Provide the (x, y) coordinate of the cell's center where the given text is located.  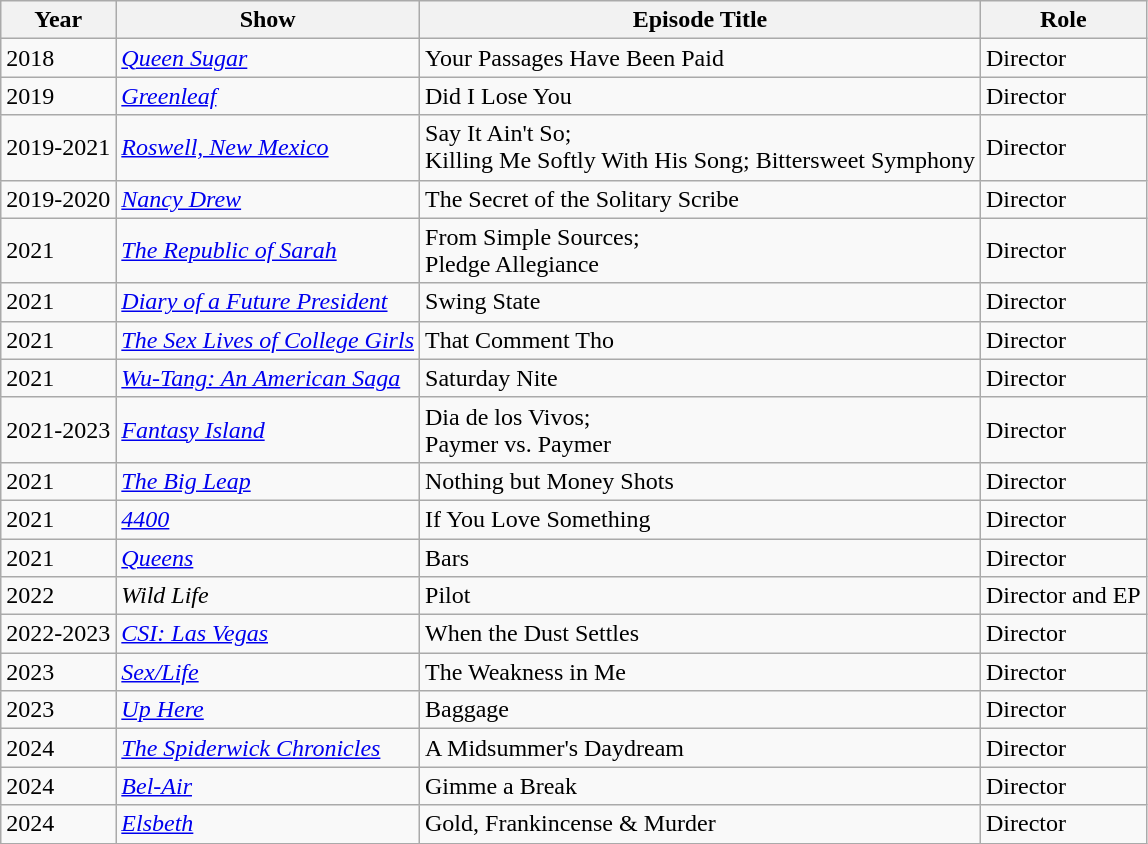
Pilot (700, 596)
2019-2020 (58, 199)
Queen Sugar (268, 58)
Say It Ain't So;Killing Me Softly With His Song; Bittersweet Symphony (700, 148)
Sex/Life (268, 672)
Wu-Tang: An American Saga (268, 378)
Bel-Air (268, 786)
Dia de los Vivos;Paymer vs. Paymer (700, 430)
Your Passages Have Been Paid (700, 58)
A Midsummer's Daydream (700, 748)
CSI: Las Vegas (268, 634)
Gimme a Break (700, 786)
2019 (58, 96)
Diary of a Future President (268, 302)
2022-2023 (58, 634)
Saturday Nite (700, 378)
Did I Lose You (700, 96)
Roswell, New Mexico (268, 148)
Director and EP (1064, 596)
Swing State (700, 302)
Role (1064, 20)
Wild Life (268, 596)
Episode Title (700, 20)
When the Dust Settles (700, 634)
2022 (58, 596)
From Simple Sources;Pledge Allegiance (700, 250)
2019-2021 (58, 148)
The Spiderwick Chronicles (268, 748)
Gold, Frankincense & Murder (700, 824)
The Big Leap (268, 481)
4400 (268, 519)
2018 (58, 58)
Elsbeth (268, 824)
The Weakness in Me (700, 672)
That Comment Tho (700, 340)
Nothing but Money Shots (700, 481)
The Secret of the Solitary Scribe (700, 199)
Bars (700, 557)
Show (268, 20)
2021-2023 (58, 430)
Baggage (700, 710)
Year (58, 20)
The Sex Lives of College Girls (268, 340)
The Republic of Sarah (268, 250)
Greenleaf (268, 96)
Nancy Drew (268, 199)
Fantasy Island (268, 430)
Up Here (268, 710)
Queens (268, 557)
If You Love Something (700, 519)
